From the cell containing the given text, extract its center point as (X, Y) coordinate. 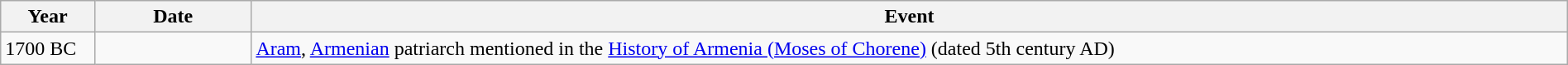
1700 BC (48, 48)
Date (172, 17)
Year (48, 17)
Event (910, 17)
Aram, Armenian patriarch mentioned in the History of Armenia (Moses of Chorene) (dated 5th century AD) (910, 48)
